Search for the cell housing the specified text and yield its (X, Y) center coordinate. 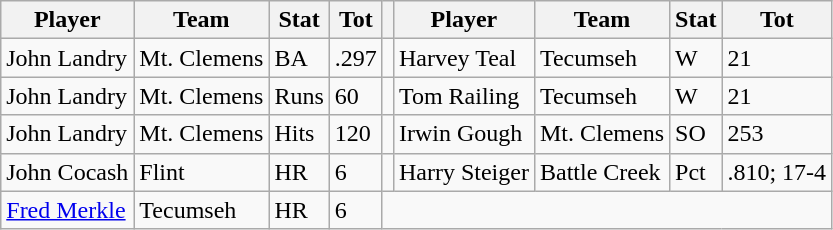
Flint (202, 172)
Irwin Gough (464, 134)
Tom Railing (464, 96)
Battle Creek (602, 172)
Runs (299, 96)
Hits (299, 134)
Fred Merkle (68, 210)
120 (356, 134)
.297 (356, 58)
BA (299, 58)
Pct (696, 172)
253 (777, 134)
60 (356, 96)
John Cocash (68, 172)
.810; 17-4 (777, 172)
Harvey Teal (464, 58)
Harry Steiger (464, 172)
SO (696, 134)
